For the text-containing cell, return its midpoint in [X, Y] coordinate format. 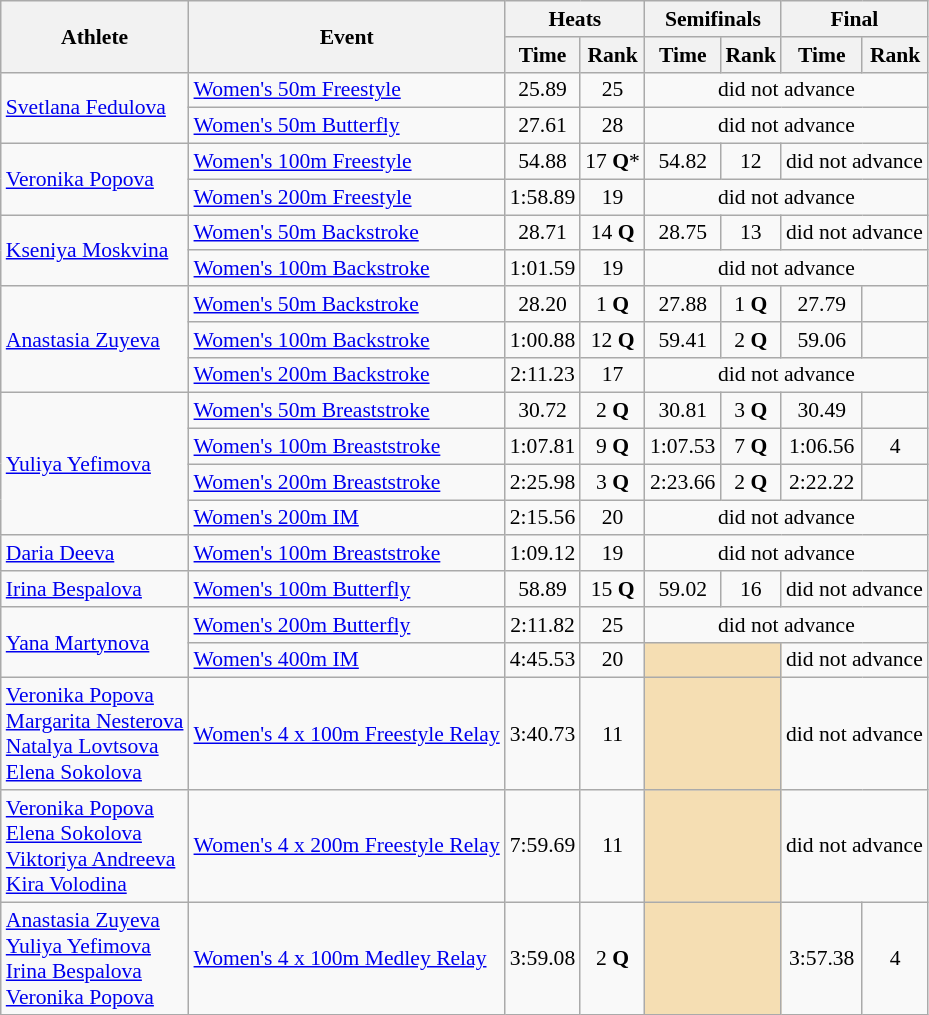
Anastasia Zuyeva [95, 340]
Women's 100m Butterfly [347, 589]
59.06 [822, 340]
Svetlana Fedulova [95, 108]
59.02 [682, 589]
2:23.66 [682, 482]
3:57.38 [822, 958]
16 [750, 589]
Final [854, 19]
30.81 [682, 411]
Women's 4 x 200m Freestyle Relay [347, 846]
27.61 [542, 126]
Daria Deeva [95, 554]
Women's 200m Breaststroke [347, 482]
54.82 [682, 162]
1:09.12 [542, 554]
13 [750, 233]
59.41 [682, 340]
28.71 [542, 233]
3:40.73 [542, 734]
Veronika PopovaElena SokolovaViktoriya AndreevaKira Volodina [95, 846]
58.89 [542, 589]
14 Q [612, 233]
Women's 4 x 100m Freestyle Relay [347, 734]
Yana Martynova [95, 642]
Anastasia ZuyevaYuliya YefimovaIrina BespalovaVeronika Popova [95, 958]
3:59.08 [542, 958]
1:07.53 [682, 447]
1:01.59 [542, 269]
2:15.56 [542, 518]
Women's 50m Butterfly [347, 126]
17 Q* [612, 162]
Women's 200m Butterfly [347, 625]
Athlete [95, 36]
28.20 [542, 304]
Women's 4 x 100m Medley Relay [347, 958]
4:45.53 [542, 660]
Women's 400m IM [347, 660]
Semifinals [713, 19]
28 [612, 126]
1:07.81 [542, 447]
1:58.89 [542, 197]
Kseniya Moskvina [95, 250]
54.88 [542, 162]
Yuliya Yefimova [95, 464]
Women's 200m Freestyle [347, 197]
15 Q [612, 589]
27.79 [822, 304]
2:22.22 [822, 482]
17 [612, 375]
1:06.56 [822, 447]
Heats [575, 19]
Event [347, 36]
2:25.98 [542, 482]
2:11.82 [542, 625]
Women's 200m IM [347, 518]
Veronika Popova [95, 180]
25.89 [542, 90]
7 Q [750, 447]
1:00.88 [542, 340]
27.88 [682, 304]
9 Q [612, 447]
12 Q [612, 340]
Women's 100m Freestyle [347, 162]
28.75 [682, 233]
Women's 200m Backstroke [347, 375]
7:59.69 [542, 846]
30.49 [822, 411]
30.72 [542, 411]
Women's 50m Freestyle [347, 90]
2:11.23 [542, 375]
12 [750, 162]
Women's 50m Breaststroke [347, 411]
Irina Bespalova [95, 589]
Veronika PopovaMargarita NesterovaNatalya LovtsovaElena Sokolova [95, 734]
